Detect which cell encompasses the target text, then output its (X, Y) center coordinate. 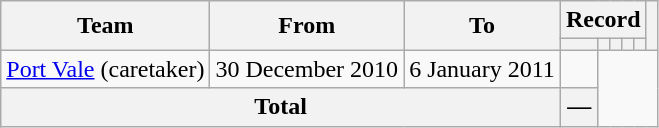
Record (603, 20)
6 January 2011 (482, 69)
30 December 2010 (307, 69)
To (482, 26)
Team (106, 26)
From (307, 26)
Total (281, 107)
Port Vale (caretaker) (106, 69)
— (579, 107)
